Capture the cell that displays the provided text and extract its [x, y] central coordinate. 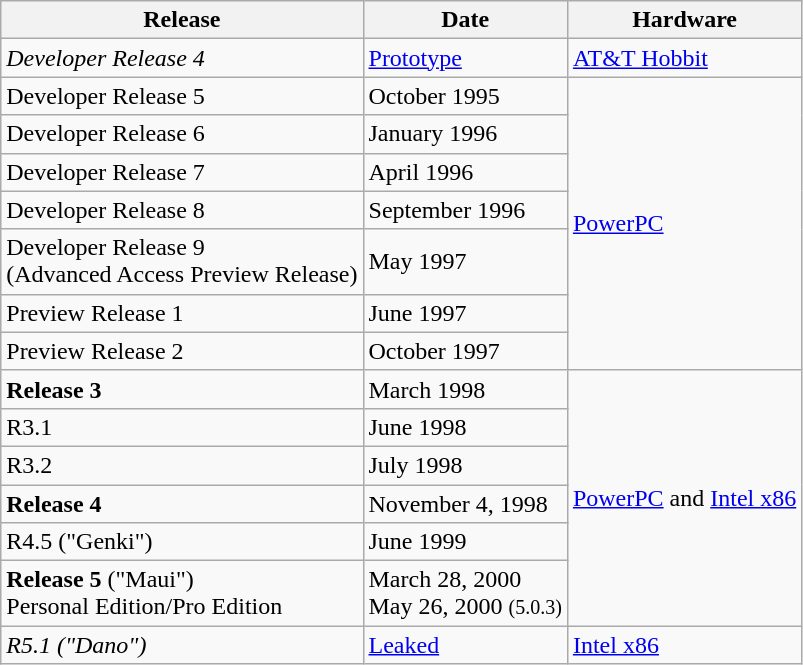
Developer Release 9(Advanced Access Preview Release) [182, 262]
Intel x86 [684, 645]
July 1998 [465, 465]
Developer Release 6 [182, 134]
March 1998 [465, 389]
Developer Release 7 [182, 172]
October 1997 [465, 351]
R3.2 [182, 465]
PowerPC and Intel x86 [684, 498]
Date [465, 20]
R3.1 [182, 427]
Hardware [684, 20]
May 1997 [465, 262]
April 1996 [465, 172]
Preview Release 2 [182, 351]
AT&T Hobbit [684, 58]
June 1999 [465, 542]
PowerPC [684, 224]
October 1995 [465, 96]
Prototype [465, 58]
November 4, 1998 [465, 503]
March 28, 2000May 26, 2000 (5.0.3) [465, 594]
R5.1 ("Dano") [182, 645]
January 1996 [465, 134]
September 1996 [465, 210]
R4.5 ("Genki") [182, 542]
June 1998 [465, 427]
Release [182, 20]
Developer Release 4 [182, 58]
Developer Release 8 [182, 210]
Release 5 ("Maui")Personal Edition/Pro Edition [182, 594]
Preview Release 1 [182, 313]
June 1997 [465, 313]
Release 4 [182, 503]
Release 3 [182, 389]
Developer Release 5 [182, 96]
Leaked [465, 645]
